Scan for the cell matching the given text and deliver its (X, Y) coordinate at center. 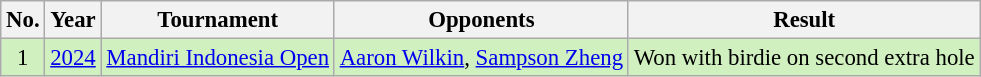
1 (23, 58)
Tournament (218, 20)
Year (73, 20)
Opponents (481, 20)
No. (23, 20)
2024 (73, 58)
Won with birdie on second extra hole (804, 58)
Aaron Wilkin, Sampson Zheng (481, 58)
Result (804, 20)
Mandiri Indonesia Open (218, 58)
